Provide the [x, y] coordinate of the cell's center where the given text is located.  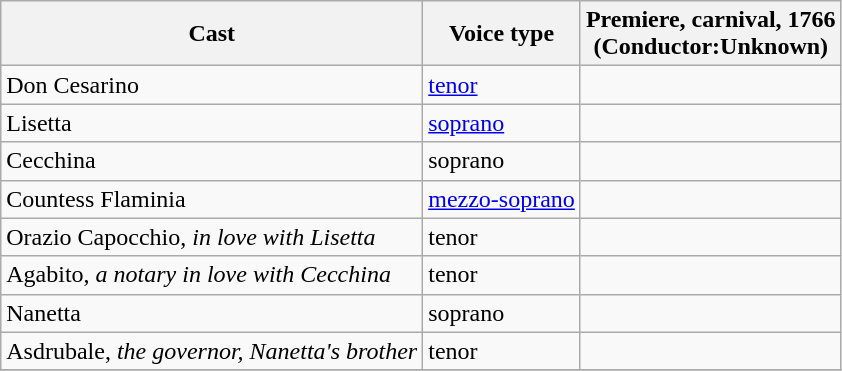
Countess Flaminia [212, 199]
Asdrubale, the governor, Nanetta's brother [212, 351]
Cecchina [212, 161]
mezzo-soprano [502, 199]
Orazio Capocchio, in love with Lisetta [212, 237]
Voice type [502, 34]
Premiere, carnival, 1766(Conductor:Unknown) [710, 34]
Don Cesarino [212, 85]
Lisetta [212, 123]
Agabito, a notary in love with Cecchina [212, 275]
Cast [212, 34]
Nanetta [212, 313]
